Capture the cell that displays the provided text and extract its (x, y) central coordinate. 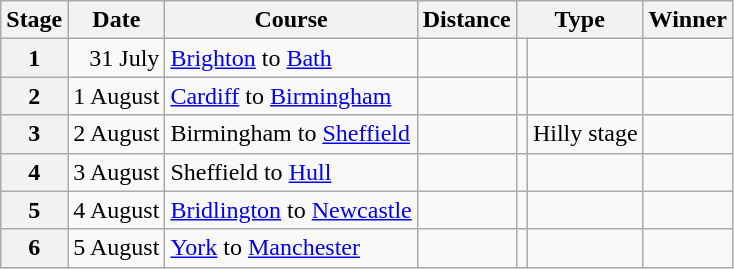
Stage (34, 20)
Birmingham to Sheffield (291, 134)
31 July (116, 58)
3 August (116, 172)
4 (34, 172)
3 (34, 134)
5 August (116, 248)
Type (580, 20)
Hilly stage (585, 134)
6 (34, 248)
2 August (116, 134)
Winner (688, 20)
5 (34, 210)
York to Manchester (291, 248)
4 August (116, 210)
Course (291, 20)
Distance (466, 20)
1 (34, 58)
Brighton to Bath (291, 58)
1 August (116, 96)
2 (34, 96)
Cardiff to Birmingham (291, 96)
Date (116, 20)
Bridlington to Newcastle (291, 210)
Sheffield to Hull (291, 172)
